Search for the cell housing the specified text and yield its [x, y] center coordinate. 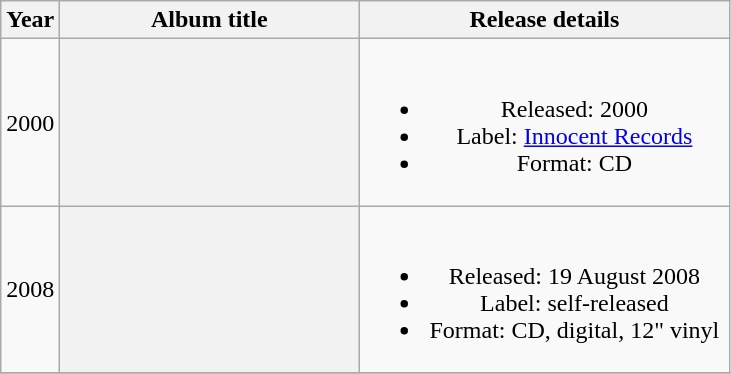
2008 [30, 290]
Released: 19 August 2008Label: self-releasedFormat: CD, digital, 12" vinyl [544, 290]
Released: 2000Label: Innocent RecordsFormat: CD [544, 122]
2000 [30, 122]
Year [30, 20]
Release details [544, 20]
Album title [210, 20]
